Locate the cell with the specified text and output its (X, Y) center coordinate. 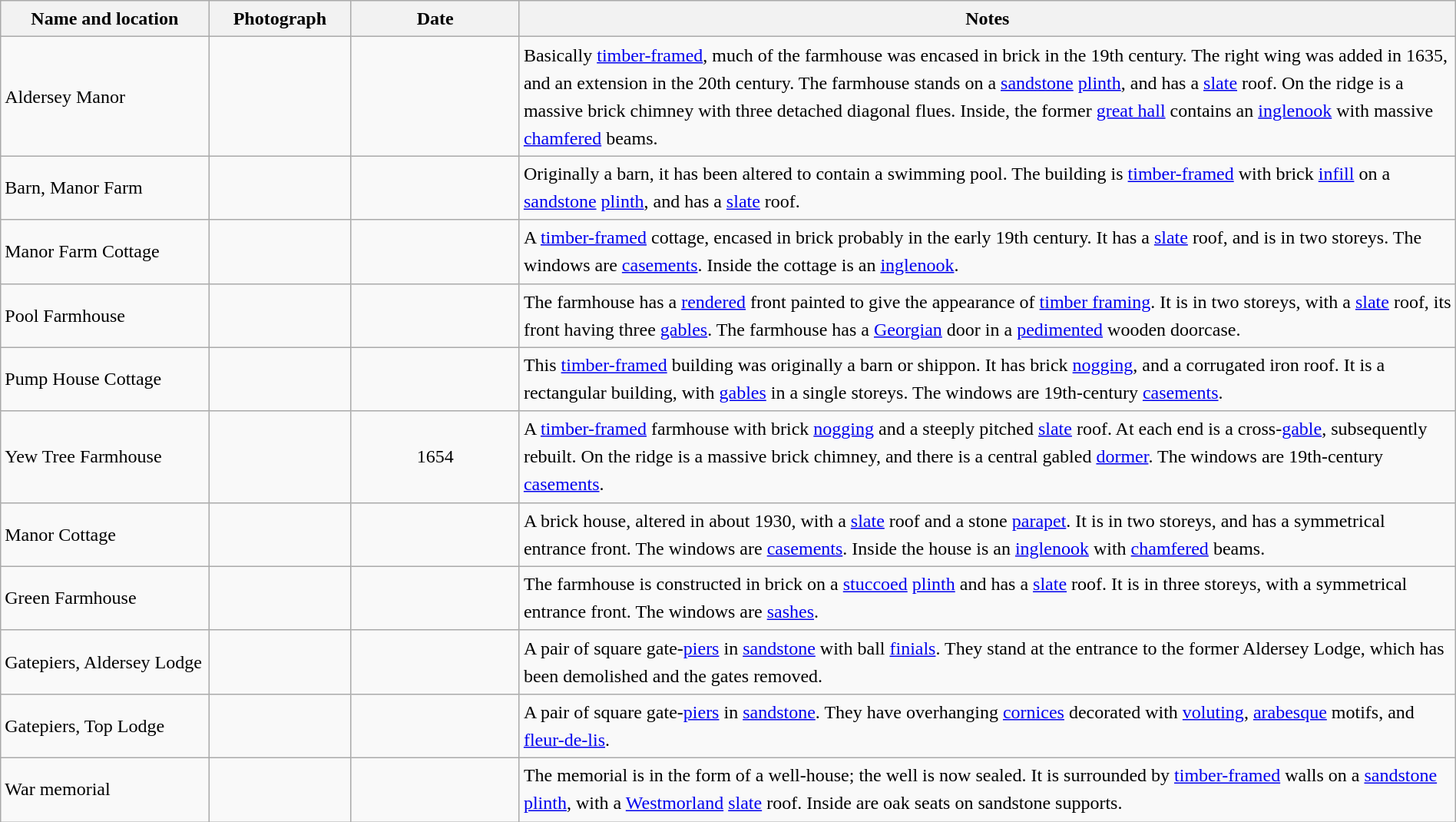
Date (435, 18)
Barn, Manor Farm (104, 187)
Manor Farm Cottage (104, 252)
1654 (435, 456)
A pair of square gate-piers in sandstone. They have overhanging cornices decorated with voluting, arabesque motifs, and fleur-de-lis. (988, 725)
Pump House Cottage (104, 380)
Green Farmhouse (104, 598)
Yew Tree Farmhouse (104, 456)
Manor Cottage (104, 535)
Notes (988, 18)
Pool Farmhouse (104, 315)
Photograph (280, 18)
Gatepiers, Top Lodge (104, 725)
Gatepiers, Aldersey Lodge (104, 662)
Aldersey Manor (104, 97)
War memorial (104, 790)
Name and location (104, 18)
